Return (x, y) of the center of cell containing provided text 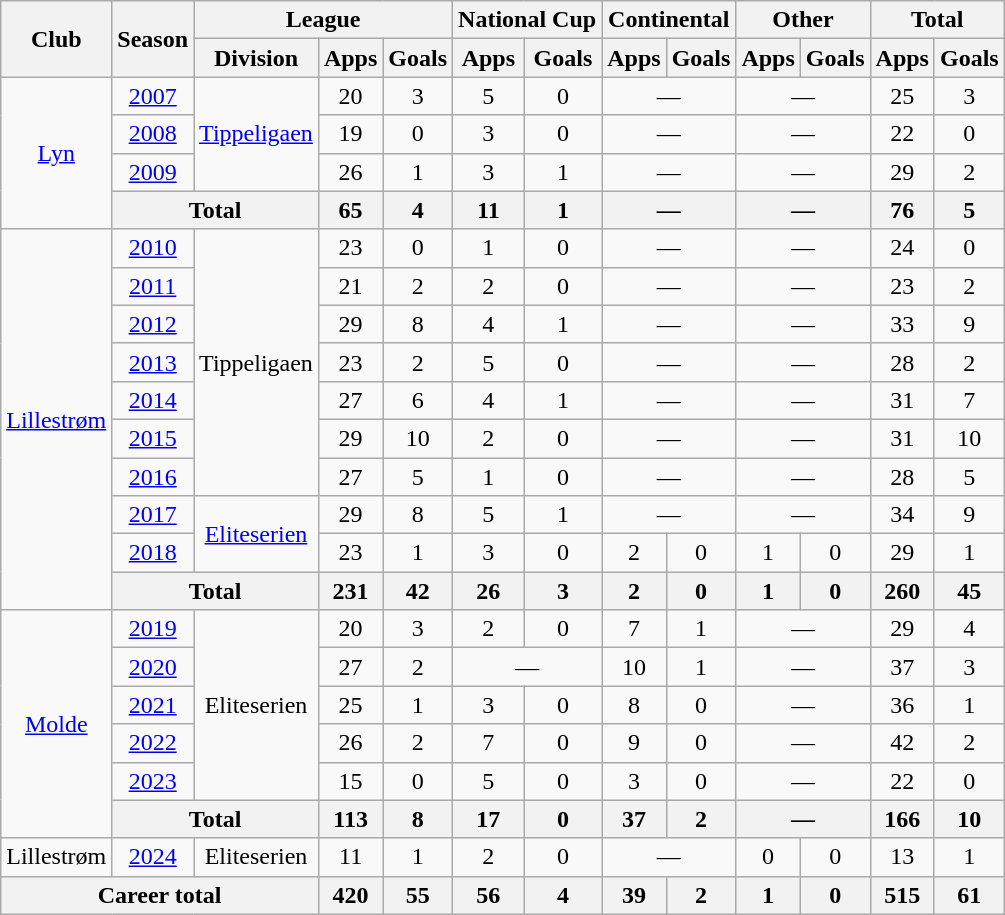
2013 (153, 362)
Molde (56, 724)
Club (56, 39)
515 (902, 895)
113 (350, 819)
260 (902, 591)
2018 (153, 553)
56 (489, 895)
166 (902, 819)
15 (350, 781)
19 (350, 134)
2022 (153, 743)
2017 (153, 515)
6 (418, 400)
39 (634, 895)
Continental (669, 20)
Lyn (56, 153)
Season (153, 39)
21 (350, 286)
League (324, 20)
61 (969, 895)
Career total (160, 895)
45 (969, 591)
2023 (153, 781)
2009 (153, 172)
Division (256, 58)
420 (350, 895)
2011 (153, 286)
Other (803, 20)
2008 (153, 134)
13 (902, 857)
2015 (153, 438)
2007 (153, 96)
2021 (153, 705)
National Cup (528, 20)
24 (902, 248)
2012 (153, 324)
2016 (153, 477)
2010 (153, 248)
33 (902, 324)
36 (902, 705)
17 (489, 819)
231 (350, 591)
2020 (153, 667)
76 (902, 210)
65 (350, 210)
2014 (153, 400)
34 (902, 515)
2024 (153, 857)
2019 (153, 629)
55 (418, 895)
